Output the (x, y) coordinate of the center of the cell containing the given text.  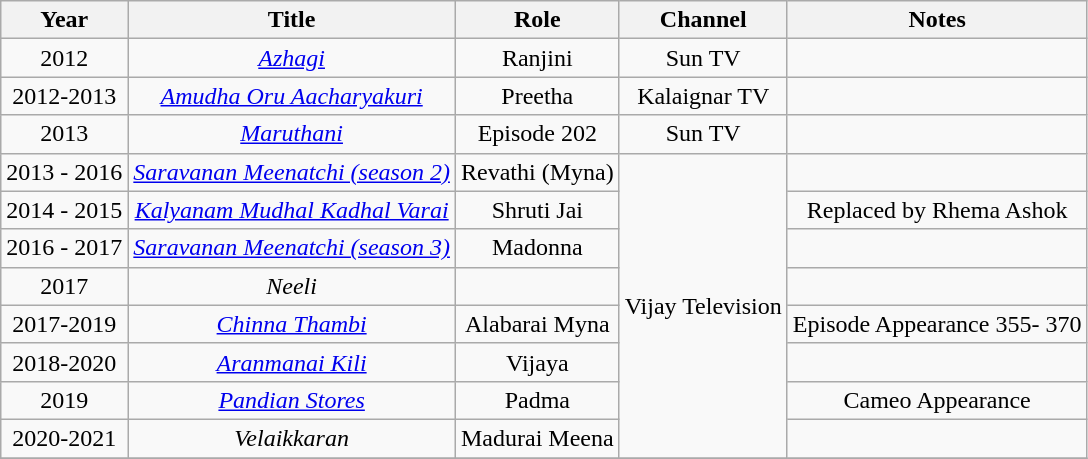
2012-2013 (64, 96)
Chinna Thambi (292, 324)
Velaikkaran (292, 438)
Maruthani (292, 134)
Notes (937, 20)
Vijay Television (703, 305)
2017-2019 (64, 324)
2017 (64, 286)
2013 - 2016 (64, 172)
2012 (64, 58)
2014 - 2015 (64, 210)
Padma (537, 400)
Year (64, 20)
Alabarai Myna (537, 324)
Saravanan Meenatchi (season 2) (292, 172)
Role (537, 20)
Channel (703, 20)
2016 - 2017 (64, 248)
Episode 202 (537, 134)
Madonna (537, 248)
Vijaya (537, 362)
Pandian Stores (292, 400)
Aranmanai Kili (292, 362)
Azhagi (292, 58)
Revathi (Myna) (537, 172)
2020-2021 (64, 438)
Saravanan Meenatchi (season 3) (292, 248)
Amudha Oru Aacharyakuri (292, 96)
2019 (64, 400)
2018-2020 (64, 362)
Kalyanam Mudhal Kadhal Varai (292, 210)
Neeli (292, 286)
Ranjini (537, 58)
Kalaignar TV (703, 96)
2013 (64, 134)
Replaced by Rhema Ashok (937, 210)
Episode Appearance 355- 370 (937, 324)
Title (292, 20)
Shruti Jai (537, 210)
Preetha (537, 96)
Madurai Meena (537, 438)
Cameo Appearance (937, 400)
